Determine the (x, y) coordinate at the center of the cell enclosing the given text.  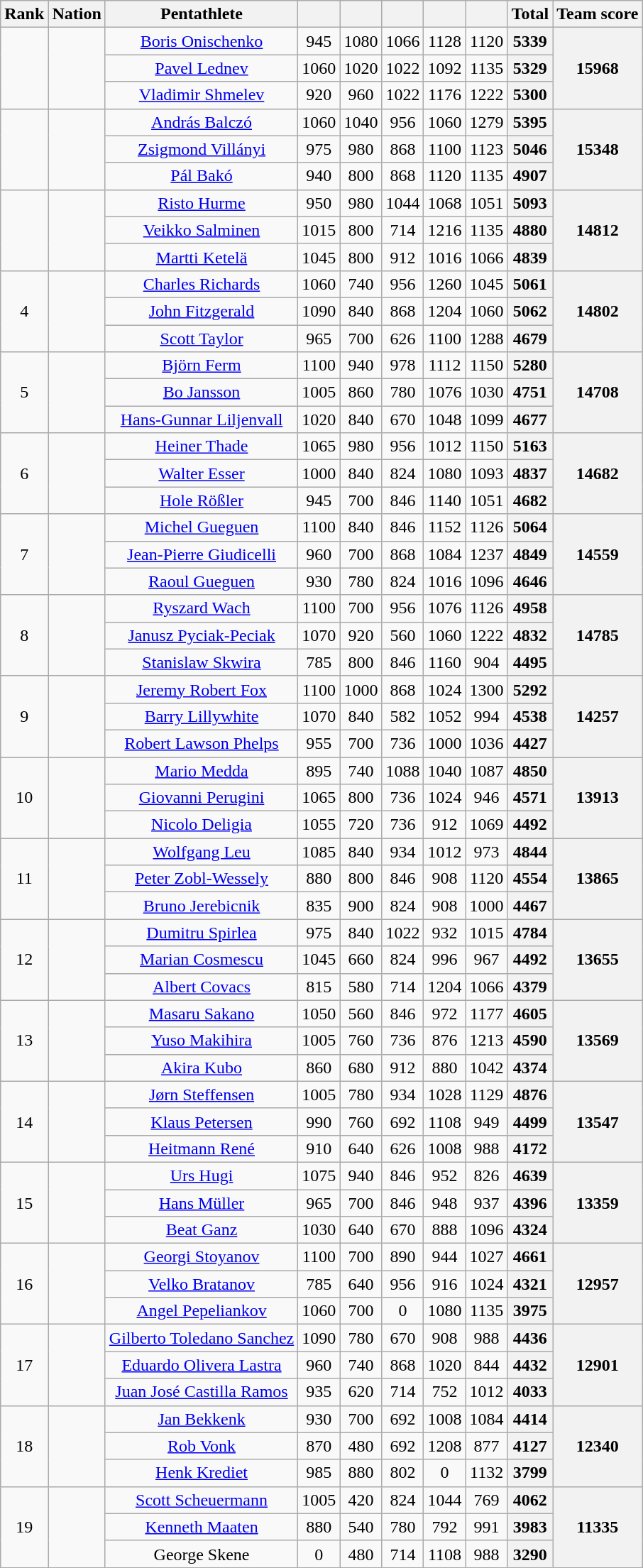
844 (487, 1365)
888 (444, 1230)
Pentathlete (202, 14)
949 (487, 1122)
1092 (444, 68)
11335 (598, 1527)
4784 (530, 933)
4837 (530, 473)
420 (361, 1500)
4590 (530, 1041)
620 (361, 1392)
994 (487, 716)
17 (24, 1365)
Heiner Thade (202, 446)
996 (444, 960)
Wolfgang Leu (202, 852)
Bo Jansson (202, 393)
5093 (530, 203)
Georgi Stoyanov (202, 1257)
Hans-Gunnar Liljenvall (202, 420)
Walter Esser (202, 473)
14 (24, 1122)
1160 (444, 662)
4324 (530, 1230)
12 (24, 960)
1132 (487, 1473)
4427 (530, 743)
Rank (24, 14)
15348 (598, 149)
3975 (530, 1311)
10 (24, 797)
720 (361, 825)
13547 (598, 1122)
1129 (487, 1095)
5062 (530, 311)
4958 (530, 608)
1152 (444, 527)
14559 (598, 554)
1055 (319, 825)
3983 (530, 1527)
Juan José Castilla Ramos (202, 1392)
Raoul Gueguen (202, 581)
4661 (530, 1257)
Scott Scheuermann (202, 1500)
895 (319, 770)
580 (361, 987)
1213 (487, 1041)
9 (24, 716)
14785 (598, 635)
Total (530, 14)
Nation (77, 14)
1176 (444, 95)
1140 (444, 500)
18 (24, 1446)
769 (487, 1500)
4432 (530, 1365)
815 (319, 987)
870 (319, 1446)
916 (444, 1284)
Martti Ketelä (202, 257)
826 (487, 1175)
5292 (530, 689)
8 (24, 635)
4379 (530, 987)
14682 (598, 473)
948 (444, 1203)
890 (403, 1257)
12901 (598, 1365)
967 (487, 960)
Masaru Sakano (202, 1014)
1128 (444, 41)
1208 (444, 1446)
1075 (319, 1175)
Björn Ferm (202, 366)
George Skene (202, 1554)
4172 (530, 1148)
Stanislaw Skwira (202, 662)
990 (319, 1122)
1028 (444, 1095)
1050 (319, 1014)
Barry Lillywhite (202, 716)
Jean-Pierre Giudicelli (202, 554)
13913 (598, 797)
3290 (530, 1554)
3799 (530, 1473)
Kenneth Maaten (202, 1527)
660 (361, 960)
1288 (487, 339)
1177 (487, 1014)
4880 (530, 230)
1085 (319, 852)
Marian Cosmescu (202, 960)
Mario Medda (202, 770)
680 (361, 1068)
4062 (530, 1500)
972 (444, 1014)
802 (403, 1473)
4646 (530, 581)
4839 (530, 257)
4605 (530, 1014)
1123 (487, 149)
973 (487, 852)
Henk Krediet (202, 1473)
14708 (598, 393)
932 (444, 933)
904 (487, 662)
Heitmann René (202, 1148)
Pál Bakó (202, 176)
5064 (530, 527)
13655 (598, 960)
1088 (403, 770)
4832 (530, 635)
4321 (530, 1284)
910 (319, 1148)
4876 (530, 1095)
13359 (598, 1202)
946 (487, 798)
5300 (530, 95)
Dumitru Spirlea (202, 933)
582 (403, 716)
835 (319, 906)
7 (24, 554)
1048 (444, 420)
11 (24, 879)
András Balczó (202, 122)
4499 (530, 1122)
1042 (487, 1068)
5046 (530, 149)
4844 (530, 852)
4682 (530, 500)
Velko Bratanov (202, 1284)
Jeremy Robert Fox (202, 689)
1300 (487, 689)
950 (319, 203)
Veikko Salminen (202, 230)
952 (444, 1175)
15 (24, 1202)
5 (24, 393)
937 (487, 1203)
John Fitzgerald (202, 311)
4751 (530, 393)
4495 (530, 662)
Klaus Petersen (202, 1122)
Scott Taylor (202, 339)
Ryszard Wach (202, 608)
Team score (598, 14)
991 (487, 1527)
4554 (530, 879)
4374 (530, 1068)
Akira Kubo (202, 1068)
876 (444, 1041)
4414 (530, 1419)
985 (319, 1473)
5339 (530, 41)
Urs Hugi (202, 1175)
Charles Richards (202, 284)
Janusz Pyciak-Peciak (202, 635)
955 (319, 743)
540 (361, 1527)
1093 (487, 473)
16 (24, 1284)
Albert Covacs (202, 987)
4850 (530, 770)
877 (487, 1446)
5280 (530, 366)
1068 (444, 203)
12957 (598, 1284)
1069 (487, 825)
Michel Gueguen (202, 527)
5061 (530, 284)
Risto Hurme (202, 203)
Hans Müller (202, 1203)
1027 (487, 1257)
4033 (530, 1392)
1260 (444, 284)
944 (444, 1257)
Eduardo Olivera Lastra (202, 1365)
Jørn Steffensen (202, 1095)
792 (444, 1527)
5329 (530, 68)
978 (403, 366)
5395 (530, 122)
1216 (444, 230)
14812 (598, 230)
14257 (598, 716)
15968 (598, 68)
1237 (487, 554)
Vladimir Shmelev (202, 95)
1087 (487, 770)
1052 (444, 716)
14802 (598, 311)
4571 (530, 798)
Giovanni Perugini (202, 798)
Nicolo Deligia (202, 825)
13569 (598, 1041)
900 (361, 906)
1036 (487, 743)
12340 (598, 1446)
Pavel Lednev (202, 68)
Angel Pepeliankov (202, 1311)
4679 (530, 339)
1112 (444, 366)
4639 (530, 1175)
4436 (530, 1338)
13865 (598, 879)
Gilberto Toledano Sanchez (202, 1338)
4849 (530, 554)
5163 (530, 446)
4467 (530, 906)
Robert Lawson Phelps (202, 743)
Rob Vonk (202, 1446)
4677 (530, 420)
1279 (487, 122)
19 (24, 1527)
4538 (530, 716)
752 (444, 1392)
4127 (530, 1446)
1099 (487, 420)
4396 (530, 1203)
6 (24, 473)
Yuso Makihira (202, 1041)
Beat Ganz (202, 1230)
Jan Bekkenk (202, 1419)
4907 (530, 176)
Bruno Jerebicnik (202, 906)
13 (24, 1041)
Peter Zobl-Wessely (202, 879)
Hole Rößler (202, 500)
935 (319, 1392)
Zsigmond Villányi (202, 149)
Boris Onischenko (202, 41)
4 (24, 311)
